For the text-containing cell, return its midpoint in (X, Y) coordinate format. 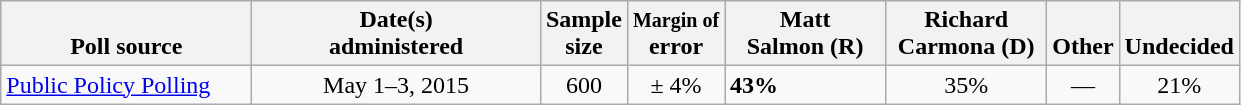
RichardCarmona (D) (966, 34)
600 (584, 85)
Other (1083, 34)
Samplesize (584, 34)
43% (806, 85)
Poll source (126, 34)
± 4% (676, 85)
35% (966, 85)
Margin oferror (676, 34)
May 1–3, 2015 (396, 85)
Undecided (1179, 34)
Date(s)administered (396, 34)
MattSalmon (R) (806, 34)
Public Policy Polling (126, 85)
— (1083, 85)
21% (1179, 85)
